Determine the (x, y) coordinate at the center of the cell enclosing the given text.  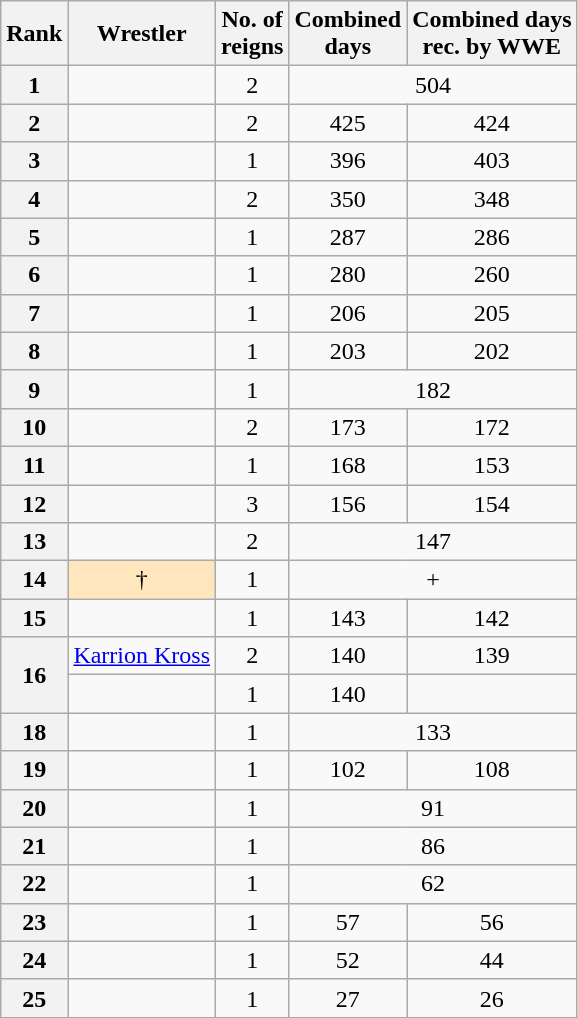
168 (348, 465)
102 (348, 770)
6 (34, 275)
206 (348, 313)
348 (492, 199)
280 (348, 275)
18 (34, 732)
5 (34, 237)
142 (492, 618)
20 (34, 808)
203 (348, 351)
23 (34, 922)
+ (433, 580)
57 (348, 922)
52 (348, 960)
19 (34, 770)
† (142, 580)
286 (492, 237)
91 (433, 808)
424 (492, 123)
Wrestler (142, 34)
21 (34, 846)
173 (348, 427)
8 (34, 351)
172 (492, 427)
12 (34, 503)
56 (492, 922)
Karrion Kross (142, 656)
13 (34, 542)
15 (34, 618)
350 (348, 199)
25 (34, 998)
260 (492, 275)
14 (34, 580)
Combined daysrec. by WWE (492, 34)
202 (492, 351)
205 (492, 313)
108 (492, 770)
10 (34, 427)
153 (492, 465)
11 (34, 465)
Rank (34, 34)
147 (433, 542)
86 (433, 846)
139 (492, 656)
156 (348, 503)
26 (492, 998)
9 (34, 389)
22 (34, 884)
182 (433, 389)
No. ofreigns (252, 34)
44 (492, 960)
7 (34, 313)
425 (348, 123)
143 (348, 618)
396 (348, 161)
133 (433, 732)
403 (492, 161)
62 (433, 884)
24 (34, 960)
287 (348, 237)
4 (34, 199)
Combineddays (348, 34)
16 (34, 675)
154 (492, 503)
504 (433, 85)
27 (348, 998)
